From the cell containing the given text, extract its center point as [x, y] coordinate. 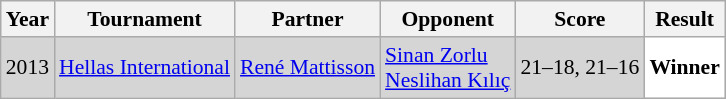
Tournament [144, 19]
Winner [684, 68]
Score [580, 19]
Sinan Zorlu Neslihan Kılıç [448, 68]
2013 [28, 68]
René Mattisson [308, 68]
21–18, 21–16 [580, 68]
Opponent [448, 19]
Hellas International [144, 68]
Partner [308, 19]
Result [684, 19]
Year [28, 19]
